Return (X, Y) of the center of cell containing provided text 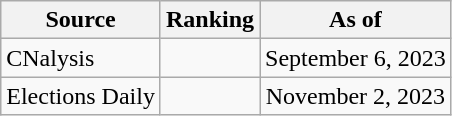
CNalysis (81, 58)
As of (356, 20)
Ranking (210, 20)
Source (81, 20)
September 6, 2023 (356, 58)
Elections Daily (81, 96)
November 2, 2023 (356, 96)
